Determine the [x, y] coordinate at the center of the cell enclosing the given text.  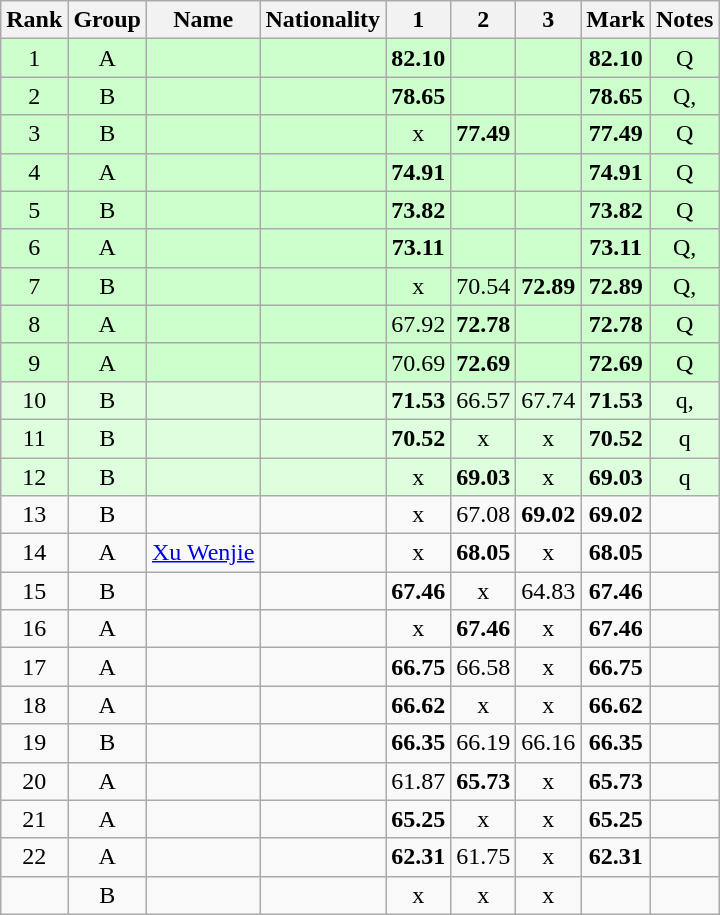
13 [34, 515]
66.19 [484, 743]
10 [34, 400]
61.75 [484, 857]
Group [108, 20]
14 [34, 553]
Xu Wenjie [204, 553]
20 [34, 781]
Nationality [323, 20]
22 [34, 857]
61.87 [418, 781]
7 [34, 286]
5 [34, 210]
67.74 [548, 400]
16 [34, 629]
12 [34, 477]
Name [204, 20]
9 [34, 362]
70.69 [418, 362]
4 [34, 172]
66.57 [484, 400]
Notes [685, 20]
70.54 [484, 286]
6 [34, 248]
15 [34, 591]
19 [34, 743]
18 [34, 705]
Mark [616, 20]
17 [34, 667]
67.92 [418, 324]
8 [34, 324]
q, [685, 400]
66.58 [484, 667]
67.08 [484, 515]
66.16 [548, 743]
Rank [34, 20]
64.83 [548, 591]
21 [34, 819]
11 [34, 438]
